Determine the (X, Y) coordinate at the center of the cell enclosing the given text.  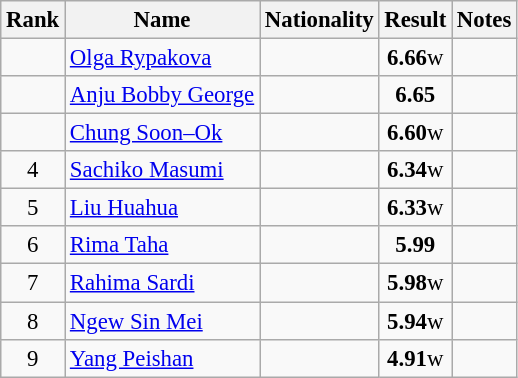
7 (33, 283)
6.34w (416, 170)
6 (33, 245)
Rima Taha (162, 245)
Sachiko Masumi (162, 170)
Name (162, 20)
Anju Bobby George (162, 95)
5 (33, 208)
6.65 (416, 95)
9 (33, 358)
5.98w (416, 283)
Rank (33, 20)
Notes (484, 20)
Rahima Sardi (162, 283)
6.66w (416, 58)
4 (33, 170)
6.60w (416, 133)
Chung Soon–Ok (162, 133)
6.33w (416, 208)
Result (416, 20)
Liu Huahua (162, 208)
5.99 (416, 245)
4.91w (416, 358)
8 (33, 321)
Nationality (320, 20)
5.94w (416, 321)
Olga Rypakova (162, 58)
Yang Peishan (162, 358)
Ngew Sin Mei (162, 321)
